Return [X, Y] of the center of cell containing provided text 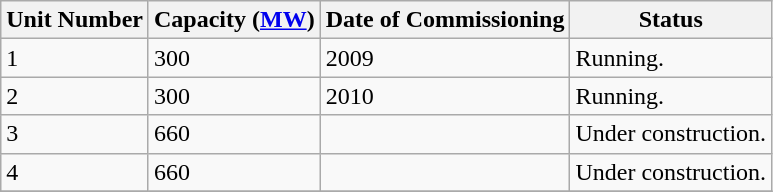
1 [75, 58]
4 [75, 172]
2009 [445, 58]
Capacity (MW) [234, 20]
2010 [445, 96]
2 [75, 96]
Status [671, 20]
3 [75, 134]
Unit Number [75, 20]
Date of Commissioning [445, 20]
